For the text-containing cell, return its midpoint in (X, Y) coordinate format. 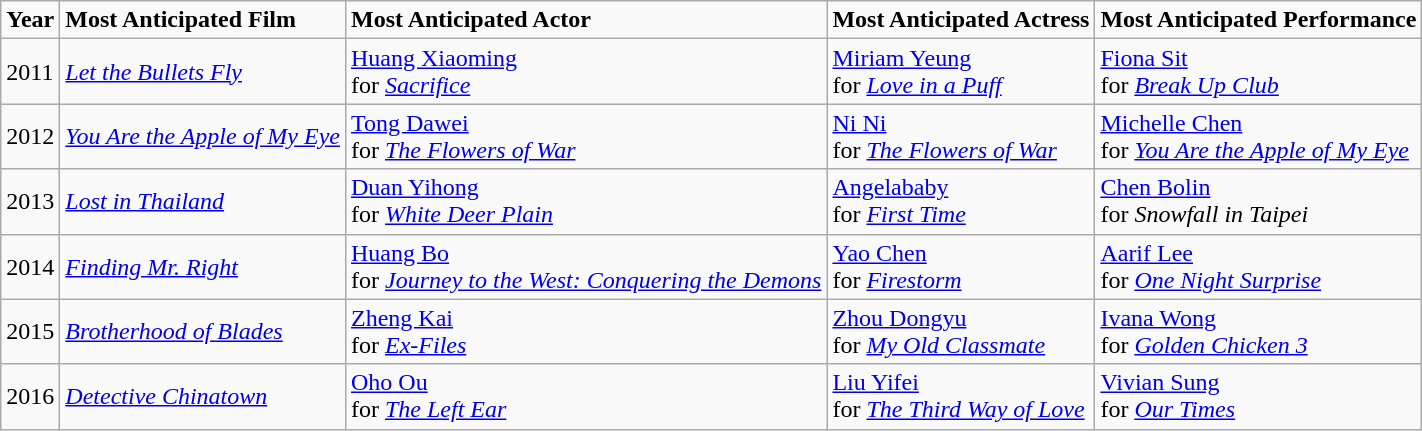
Year (30, 20)
Ivana Wongfor Golden Chicken 3 (1258, 332)
Detective Chinatown (203, 396)
Zheng Kaifor Ex-Files (586, 332)
2014 (30, 266)
Aarif Leefor One Night Surprise (1258, 266)
Chen Bolinfor Snowfall in Taipei (1258, 202)
2016 (30, 396)
Ni Nifor The Flowers of War (961, 136)
Let the Bullets Fly (203, 72)
Michelle Chenfor You Are the Apple of My Eye (1258, 136)
2012 (30, 136)
Miriam Yeungfor Love in a Puff (961, 72)
Most Anticipated Film (203, 20)
Vivian Sungfor Our Times (1258, 396)
Fiona Sitfor Break Up Club (1258, 72)
Brotherhood of Blades (203, 332)
Oho Oufor The Left Ear (586, 396)
2011 (30, 72)
Duan Yihongfor White Deer Plain (586, 202)
Yao Chenfor Firestorm (961, 266)
2015 (30, 332)
Most Anticipated Actress (961, 20)
Liu Yifeifor The Third Way of Love (961, 396)
Finding Mr. Right (203, 266)
Zhou Dongyufor My Old Classmate (961, 332)
Tong Daweifor The Flowers of War (586, 136)
You Are the Apple of My Eye (203, 136)
2013 (30, 202)
Huang Xiaomingfor Sacrifice (586, 72)
Lost in Thailand (203, 202)
Most Anticipated Performance (1258, 20)
Angelababyfor First Time (961, 202)
Most Anticipated Actor (586, 20)
Huang Bofor Journey to the West: Conquering the Demons (586, 266)
